Pinpoint the cell where the given text exists, returning its (X, Y) midpoint coordinate. 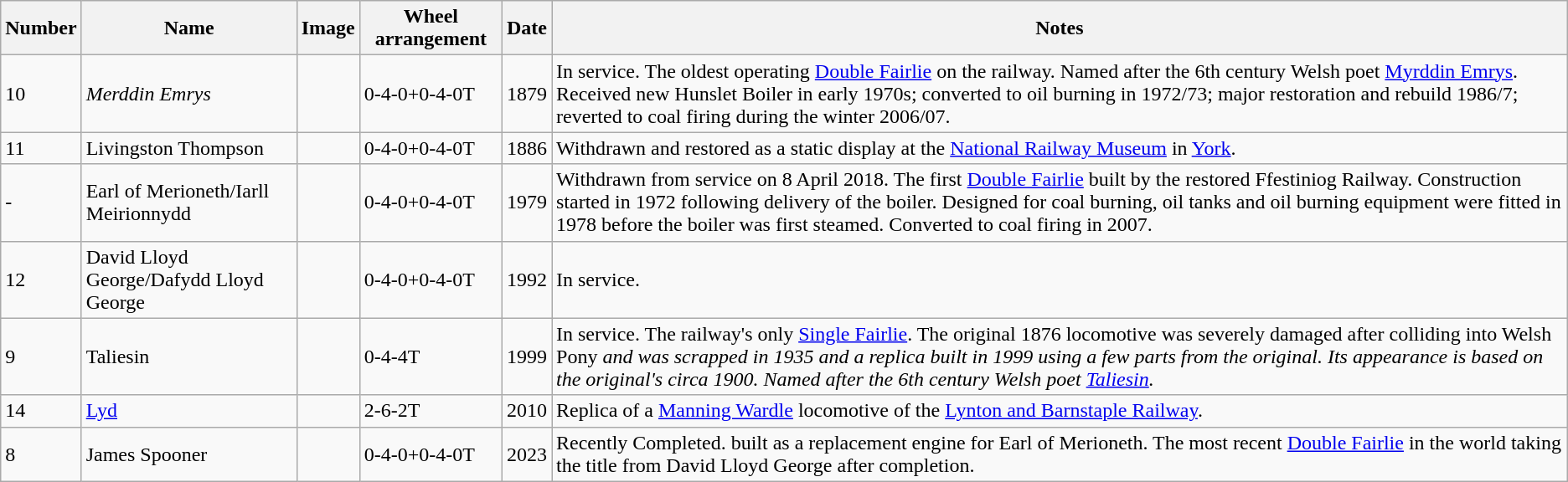
Livingston Thompson (189, 148)
9 (41, 356)
1879 (526, 94)
8 (41, 454)
Replica of a Manning Wardle locomotive of the Lynton and Barnstaple Railway. (1059, 411)
Image (328, 28)
2-6-2T (431, 411)
Withdrawn and restored as a static display at the National Railway Museum in York. (1059, 148)
14 (41, 411)
Notes (1059, 28)
David Lloyd George/Dafydd Lloyd George (189, 279)
Lyd (189, 411)
Merddin Emrys (189, 94)
Wheel arrangement (431, 28)
0-4-4T (431, 356)
1992 (526, 279)
In service. (1059, 279)
Earl of Merioneth/Iarll Meirionnydd (189, 203)
Taliesin (189, 356)
12 (41, 279)
Name (189, 28)
2010 (526, 411)
10 (41, 94)
Number (41, 28)
- (41, 203)
11 (41, 148)
1999 (526, 356)
1886 (526, 148)
1979 (526, 203)
Date (526, 28)
2023 (526, 454)
James Spooner (189, 454)
